Return (x, y) of the center of cell containing provided text 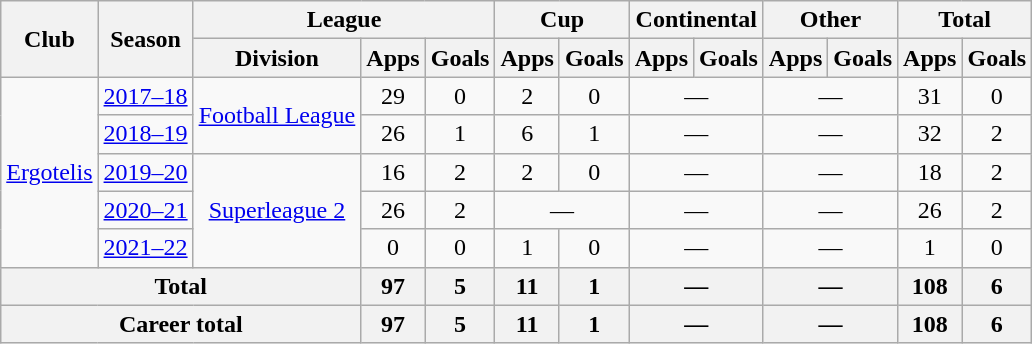
Club (50, 39)
Cup (562, 20)
32 (930, 134)
Other (830, 20)
2021–22 (146, 248)
2017–18 (146, 96)
2020–21 (146, 210)
Season (146, 39)
Continental (696, 20)
League (344, 20)
Superleague 2 (277, 210)
16 (393, 172)
Career total (181, 324)
2019–20 (146, 172)
Ergotelis (50, 172)
2018–19 (146, 134)
Football League (277, 115)
31 (930, 96)
Division (277, 58)
18 (930, 172)
29 (393, 96)
